From the cell containing the given text, extract its center point as [X, Y] coordinate. 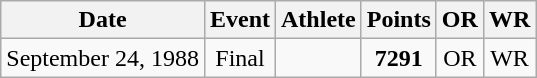
7291 [398, 58]
Athlete [319, 20]
Date [103, 20]
September 24, 1988 [103, 58]
Final [240, 58]
Points [398, 20]
Event [240, 20]
